Capture the cell that displays the provided text and extract its [X, Y] central coordinate. 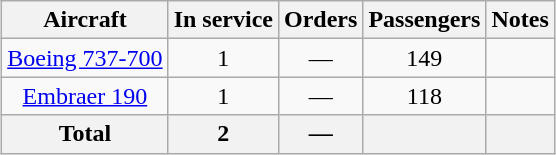
Notes [520, 20]
In service [223, 20]
118 [424, 96]
Boeing 737-700 [85, 58]
Aircraft [85, 20]
Orders [320, 20]
149 [424, 58]
Total [85, 134]
Passengers [424, 20]
2 [223, 134]
Embraer 190 [85, 96]
